Output the (x, y) coordinate of the center of the cell containing the given text.  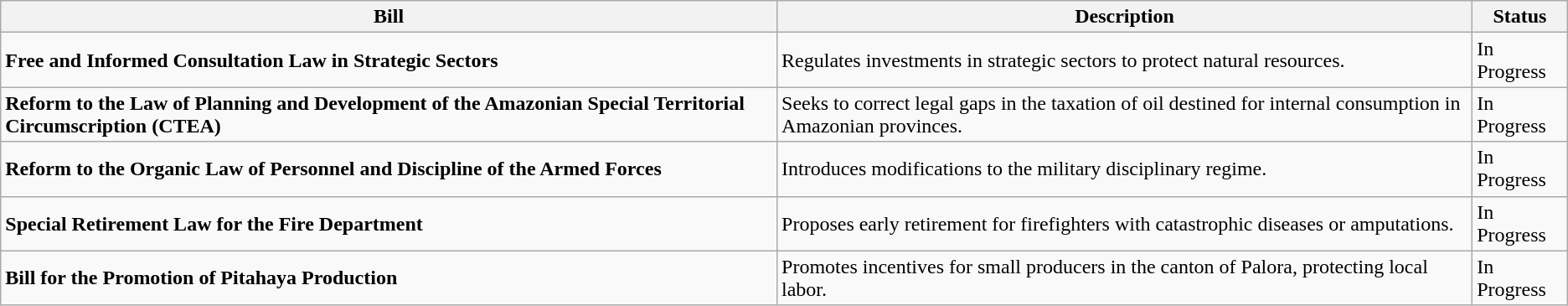
Bill for the Promotion of Pitahaya Production (389, 278)
Special Retirement Law for the Fire Department (389, 223)
Proposes early retirement for firefighters with catastrophic diseases or amputations. (1125, 223)
Status (1520, 17)
Introduces modifications to the military disciplinary regime. (1125, 169)
Free and Informed Consultation Law in Strategic Sectors (389, 60)
Bill (389, 17)
Reform to the Organic Law of Personnel and Discipline of the Armed Forces (389, 169)
Promotes incentives for small producers in the canton of Palora, protecting local labor. (1125, 278)
Reform to the Law of Planning and Development of the Amazonian Special Territorial Circumscription (CTEA) (389, 114)
Seeks to correct legal gaps in the taxation of oil destined for internal consumption in Amazonian provinces. (1125, 114)
Description (1125, 17)
Regulates investments in strategic sectors to protect natural resources. (1125, 60)
